Provide the (X, Y) coordinate of the cell's center where the given text is located.  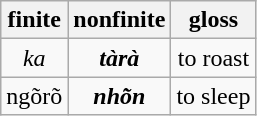
nhõn (120, 96)
finite (34, 20)
to roast (214, 58)
nonfinite (120, 20)
gloss (214, 20)
ka (34, 58)
tàrà (120, 58)
to sleep (214, 96)
ngõrõ (34, 96)
